For the text-containing cell, return its midpoint in [x, y] coordinate format. 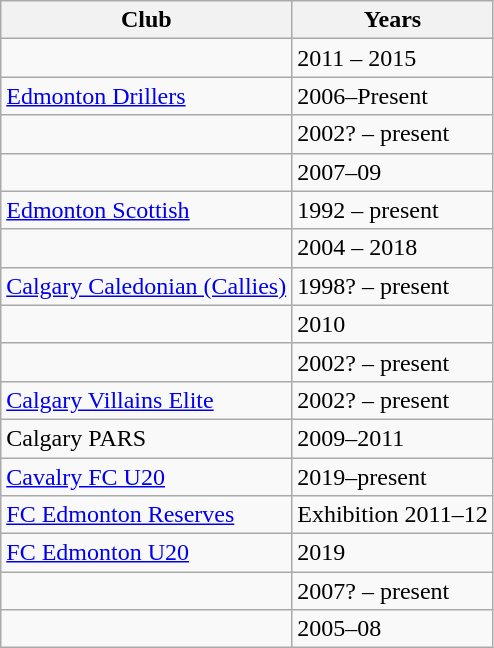
2011 – 2015 [393, 58]
2009–2011 [393, 438]
Club [146, 20]
Edmonton Drillers [146, 96]
Calgary PARS [146, 438]
Years [393, 20]
Cavalry FC U20 [146, 477]
2007? – present [393, 591]
1992 – present [393, 210]
2019 [393, 553]
Calgary Villains Elite [146, 400]
Edmonton Scottish [146, 210]
FC Edmonton Reserves [146, 515]
2004 – 2018 [393, 248]
1998? – present [393, 286]
Calgary Caledonian (Callies) [146, 286]
2019–present [393, 477]
2005–08 [393, 629]
2010 [393, 324]
FC Edmonton U20 [146, 553]
2006–Present [393, 96]
Exhibition 2011–12 [393, 515]
2007–09 [393, 172]
